Search for the cell housing the specified text and yield its [x, y] center coordinate. 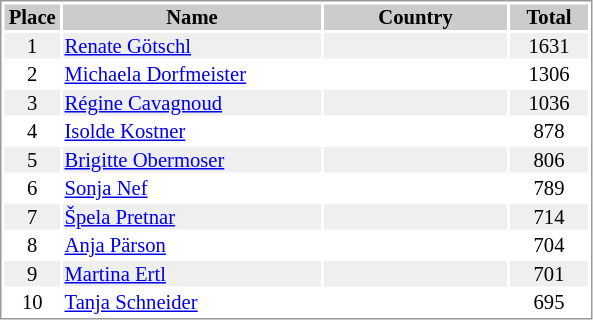
1306 [549, 75]
695 [549, 303]
1 [32, 46]
Country [416, 17]
7 [32, 217]
9 [32, 274]
Total [549, 17]
Anja Pärson [192, 245]
704 [549, 245]
1631 [549, 46]
Michaela Dorfmeister [192, 75]
806 [549, 160]
Name [192, 17]
789 [549, 189]
8 [32, 245]
4 [32, 131]
878 [549, 131]
Sonja Nef [192, 189]
2 [32, 75]
Špela Pretnar [192, 217]
701 [549, 274]
5 [32, 160]
Brigitte Obermoser [192, 160]
Régine Cavagnoud [192, 103]
Renate Götschl [192, 46]
Martina Ertl [192, 274]
6 [32, 189]
Tanja Schneider [192, 303]
714 [549, 217]
3 [32, 103]
1036 [549, 103]
10 [32, 303]
Place [32, 17]
Isolde Kostner [192, 131]
